Locate the cell with the specified text and output its [X, Y] center coordinate. 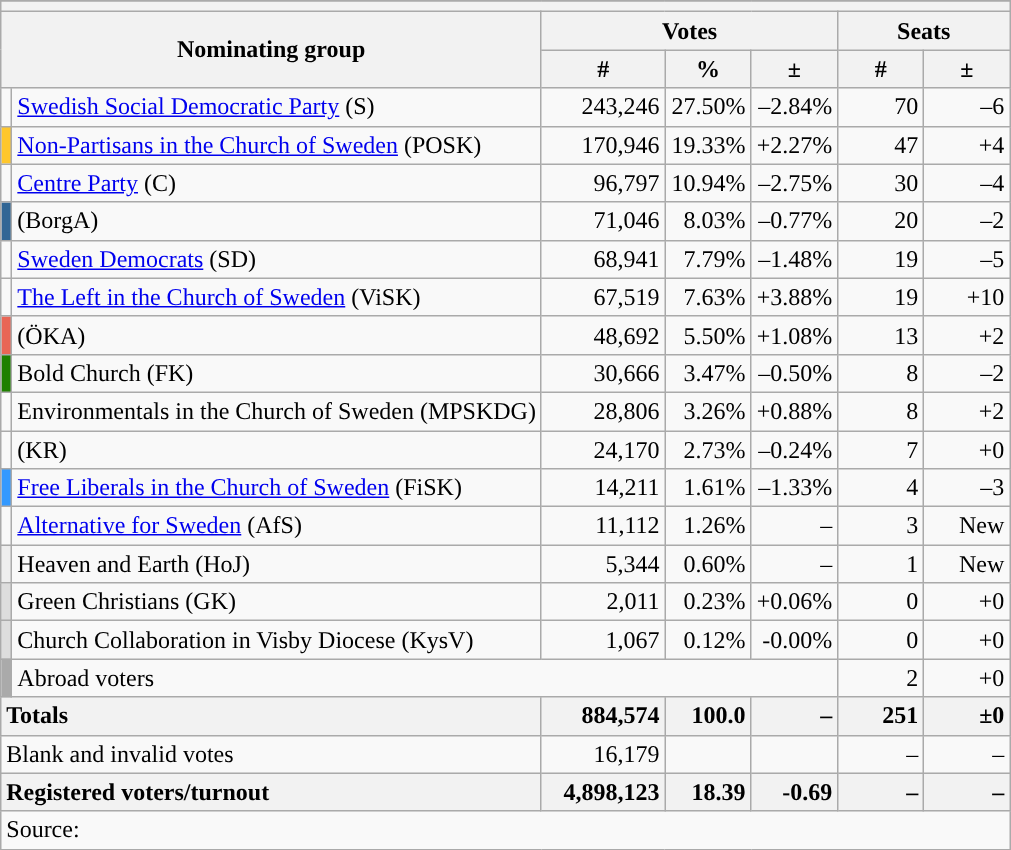
Source: [506, 830]
30,666 [603, 373]
5,344 [603, 564]
(ÖKA) [277, 335]
Environmentals in the Church of Sweden (MPSKDG) [277, 411]
3.47% [708, 373]
±0 [967, 716]
11,112 [603, 526]
-0.00% [794, 640]
–5 [967, 259]
4,898,123 [603, 792]
+2.27% [794, 145]
1.61% [708, 488]
0.23% [708, 602]
7 [881, 449]
5.50% [708, 335]
1,067 [603, 640]
0.60% [708, 564]
–1.48% [794, 259]
170,946 [603, 145]
+1.08% [794, 335]
27.50% [708, 107]
47 [881, 145]
16,179 [603, 754]
Centre Party (C) [277, 183]
Abroad voters [425, 678]
+0.88% [794, 411]
–4 [967, 183]
48,692 [603, 335]
+10 [967, 297]
–0.24% [794, 449]
Bold Church (FK) [277, 373]
Blank and invalid votes [272, 754]
3 [881, 526]
+4 [967, 145]
100.0 [708, 716]
4 [881, 488]
13 [881, 335]
Registered voters/turnout [272, 792]
Sweden Democrats (SD) [277, 259]
+3.88% [794, 297]
–3 [967, 488]
18.39 [708, 792]
0.12% [708, 640]
2 [881, 678]
Votes [689, 31]
1 [881, 564]
67,519 [603, 297]
% [708, 69]
68,941 [603, 259]
(BorgA) [277, 221]
2.73% [708, 449]
7.79% [708, 259]
–2.84% [794, 107]
1.26% [708, 526]
Alternative for Sweden (AfS) [277, 526]
Church Collaboration in Visby Diocese (KysV) [277, 640]
Green Christians (GK) [277, 602]
251 [881, 716]
(KR) [277, 449]
10.94% [708, 183]
–6 [967, 107]
30 [881, 183]
Free Liberals in the Church of Sweden (FiSK) [277, 488]
243,246 [603, 107]
Nominating group [272, 50]
–2.75% [794, 183]
–1.33% [794, 488]
+0.06% [794, 602]
Heaven and Earth (HoJ) [277, 564]
884,574 [603, 716]
24,170 [603, 449]
14,211 [603, 488]
71,046 [603, 221]
3.26% [708, 411]
8.03% [708, 221]
20 [881, 221]
The Left in the Church of Sweden (ViSK) [277, 297]
2,011 [603, 602]
Swedish Social Democratic Party (S) [277, 107]
Non-Partisans in the Church of Sweden (POSK) [277, 145]
96,797 [603, 183]
–0.77% [794, 221]
7.63% [708, 297]
–0.50% [794, 373]
Seats [924, 31]
-0.69 [794, 792]
Totals [272, 716]
19.33% [708, 145]
70 [881, 107]
28,806 [603, 411]
